Extract the (x, y) coordinate from the center of the cell holding the provided text.  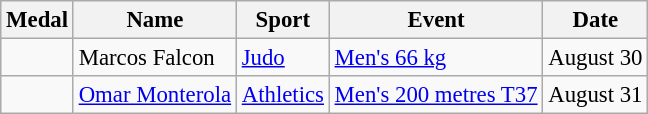
Omar Monterola (154, 95)
Athletics (282, 95)
Event (436, 20)
August 30 (596, 58)
Judo (282, 58)
Date (596, 20)
Medal (38, 20)
August 31 (596, 95)
Men's 66 kg (436, 58)
Men's 200 metres T37 (436, 95)
Marcos Falcon (154, 58)
Name (154, 20)
Sport (282, 20)
